Extract the (X, Y) coordinate from the center of the cell holding the provided text.  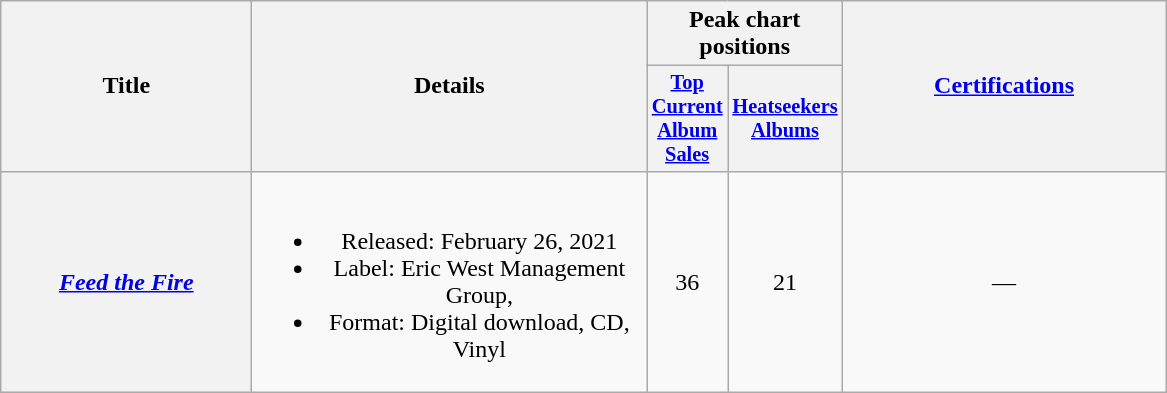
21 (786, 282)
Details (450, 86)
Peak chart positions (745, 34)
Title (126, 86)
Certifications (1004, 86)
— (1004, 282)
Heatseekers Albums (786, 119)
Released: February 26, 2021Label: Eric West Management Group,Format: Digital download, CD, Vinyl (450, 282)
Feed the Fire (126, 282)
36 (688, 282)
Top Current Album Sales (688, 119)
